Identify which cell holds the provided text, then report its (x, y) central coordinate. 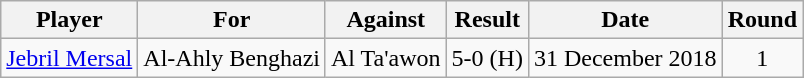
Player (70, 20)
Al-Ahly Benghazi (232, 58)
31 December 2018 (625, 58)
5-0 (H) (487, 58)
Al Ta'awon (386, 58)
Jebril Mersal (70, 58)
Date (625, 20)
Against (386, 20)
For (232, 20)
Result (487, 20)
Round (762, 20)
1 (762, 58)
